Output the [X, Y] coordinate of the center of the cell containing the given text.  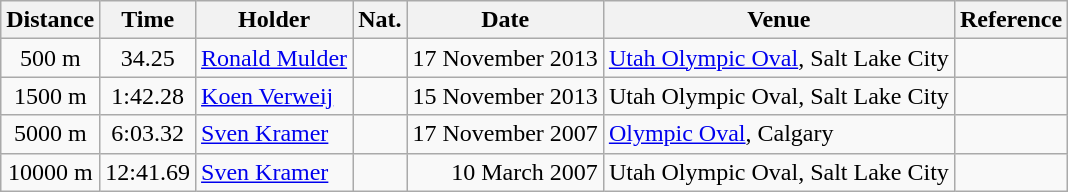
10000 m [50, 172]
Reference [1010, 20]
Ronald Mulder [274, 58]
15 November 2013 [505, 96]
12:41.69 [148, 172]
34.25 [148, 58]
Date [505, 20]
Olympic Oval, Calgary [778, 134]
Venue [778, 20]
Distance [50, 20]
Time [148, 20]
500 m [50, 58]
6:03.32 [148, 134]
1500 m [50, 96]
1:42.28 [148, 96]
Nat. [380, 20]
10 March 2007 [505, 172]
Koen Verweij [274, 96]
17 November 2013 [505, 58]
17 November 2007 [505, 134]
5000 m [50, 134]
Holder [274, 20]
